Determine the [x, y] coordinate at the center of the cell enclosing the given text.  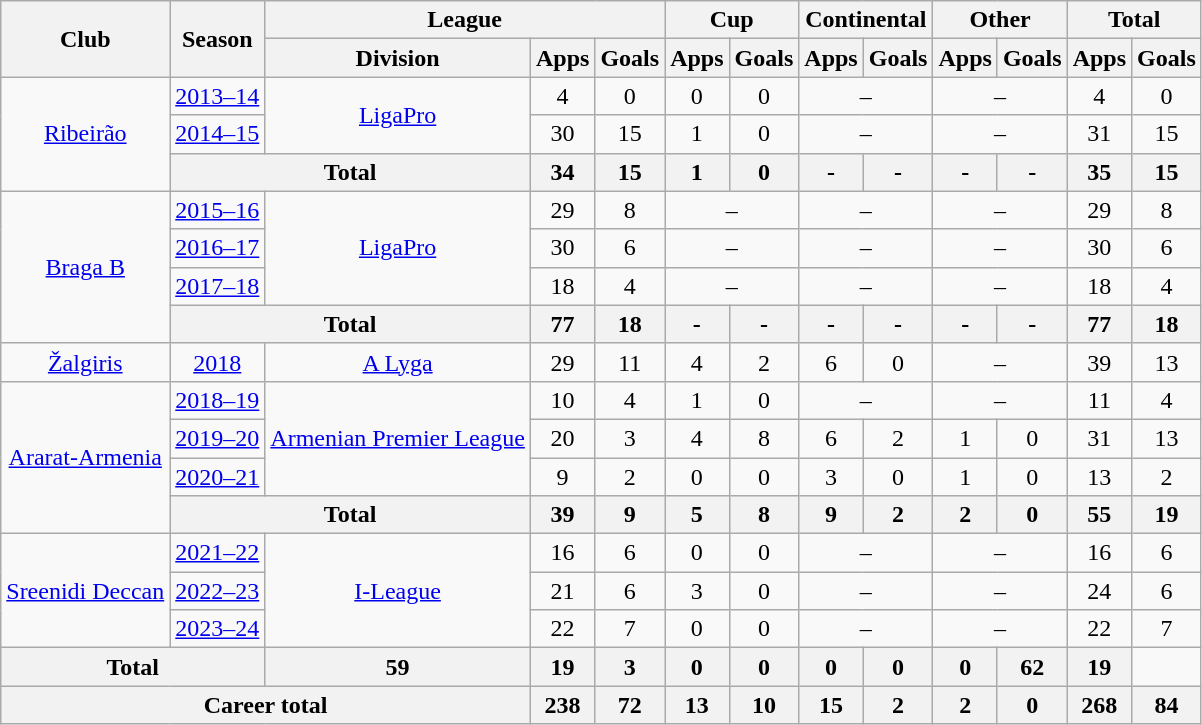
Sreenidi Deccan [86, 591]
Continental [866, 20]
Žalgiris [86, 362]
A Lyga [398, 362]
2022–23 [218, 591]
League [465, 20]
2021–22 [218, 553]
Ararat-Armenia [86, 457]
62 [1032, 667]
Ribeirão [86, 134]
5 [697, 515]
Career total [266, 705]
34 [562, 172]
2023–24 [218, 629]
268 [1099, 705]
2020–21 [218, 477]
Armenian Premier League [398, 438]
2014–15 [218, 134]
2018–19 [218, 400]
238 [562, 705]
21 [562, 591]
2018 [218, 362]
84 [1167, 705]
Braga B [86, 267]
20 [562, 438]
Season [218, 39]
2019–20 [218, 438]
2013–14 [218, 96]
55 [1099, 515]
Cup [732, 20]
Club [86, 39]
72 [630, 705]
2016–17 [218, 248]
24 [1099, 591]
35 [1099, 172]
2015–16 [218, 210]
I-League [398, 591]
2017–18 [218, 286]
Division [398, 58]
59 [398, 667]
Other [1000, 20]
